Capture the cell that displays the provided text and extract its (X, Y) central coordinate. 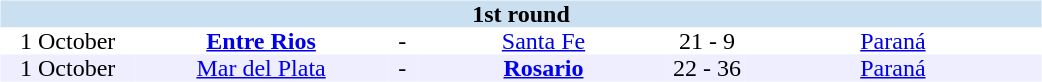
Mar del Plata (262, 68)
Entre Rios (262, 42)
21 - 9 (707, 42)
Rosario (544, 68)
22 - 36 (707, 68)
1st round (520, 14)
Santa Fe (544, 42)
